Extract the [X, Y] coordinate from the center of the cell holding the provided text.  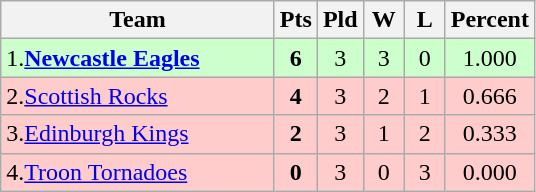
W [384, 20]
4.Troon Tornadoes [138, 172]
4 [296, 96]
Percent [490, 20]
Pts [296, 20]
Pld [340, 20]
1.Newcastle Eagles [138, 58]
Team [138, 20]
2.Scottish Rocks [138, 96]
0.666 [490, 96]
L [424, 20]
6 [296, 58]
1.000 [490, 58]
0.333 [490, 134]
0.000 [490, 172]
3.Edinburgh Kings [138, 134]
